Identify which cell holds the provided text, then report its (X, Y) central coordinate. 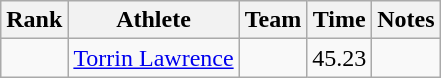
Team (273, 20)
Rank (34, 20)
45.23 (340, 58)
Athlete (154, 20)
Time (340, 20)
Torrin Lawrence (154, 58)
Notes (406, 20)
